Find where the given text appears and provide that cell's center as (x, y) coordinate. 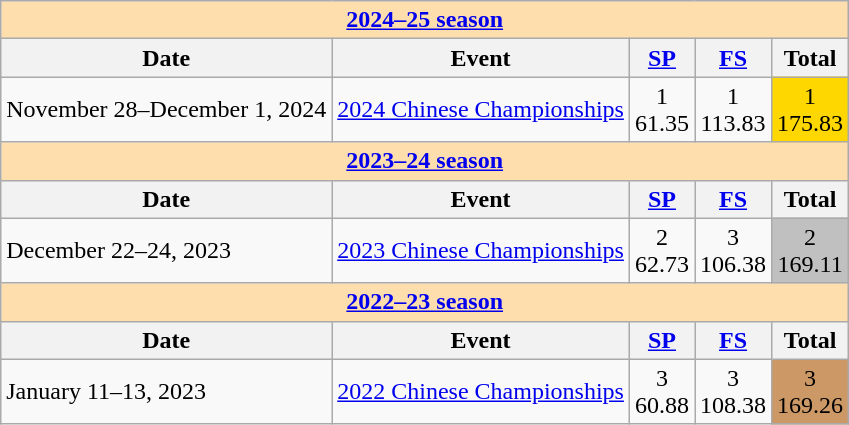
3 60.88 (662, 392)
2022 Chinese Championships (481, 392)
2022–23 season (425, 302)
1 61.35 (662, 110)
1 175.83 (810, 110)
November 28–December 1, 2024 (166, 110)
January 11–13, 2023 (166, 392)
2024–25 season (425, 20)
3 106.38 (732, 250)
1 113.83 (732, 110)
December 22–24, 2023 (166, 250)
2024 Chinese Championships (481, 110)
2023–24 season (425, 161)
2 169.11 (810, 250)
2023 Chinese Championships (481, 250)
2 62.73 (662, 250)
3 169.26 (810, 392)
3 108.38 (732, 392)
